Detect which cell encompasses the target text, then output its [x, y] center coordinate. 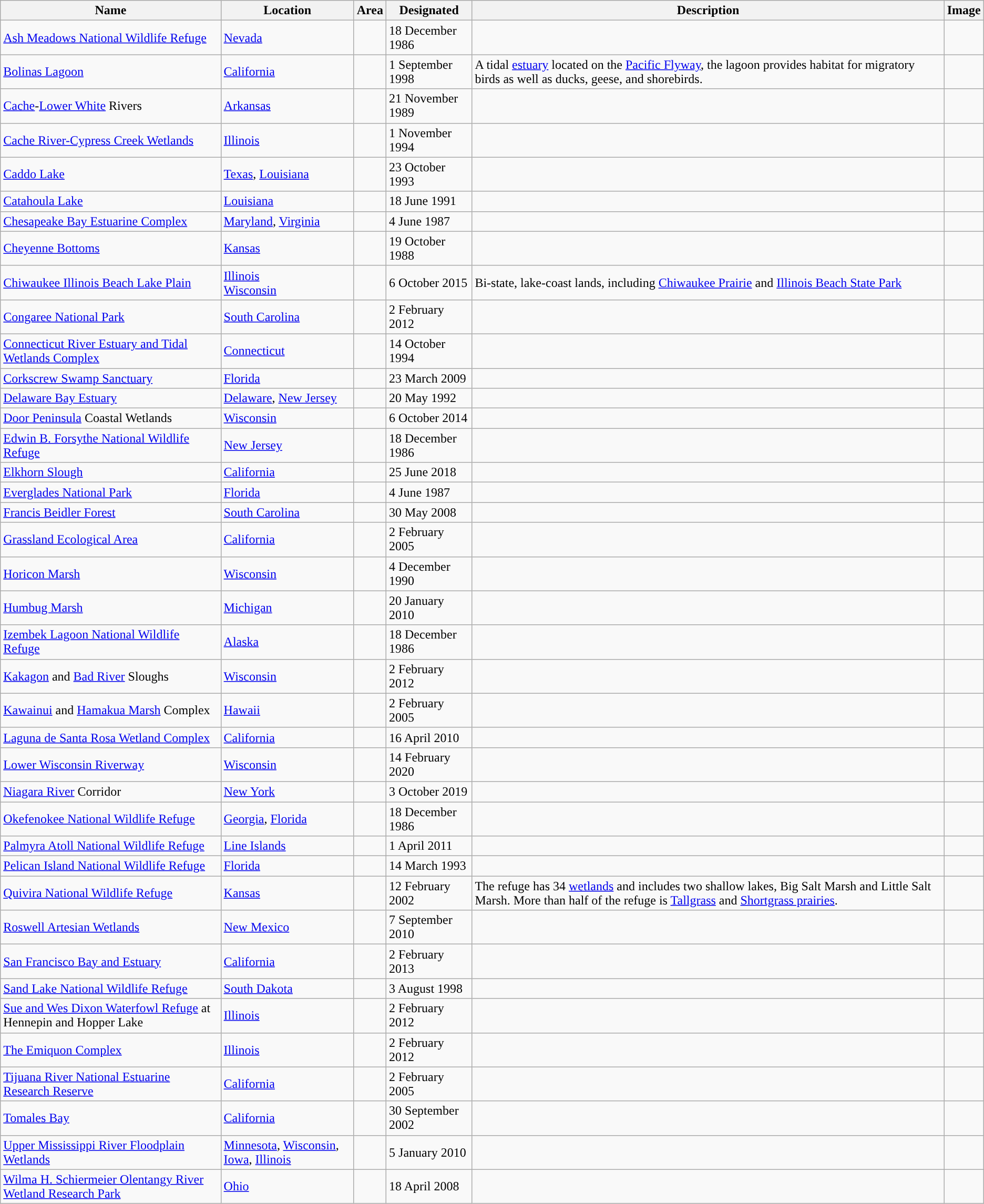
2 February 2013 [429, 962]
Niagara River Corridor [110, 791]
South Dakota [287, 989]
18 June 1991 [429, 201]
Ash Meadows National Wildlife Refuge [110, 38]
Cache River-Cypress Creek Wetlands [110, 140]
Michigan [287, 608]
Tijuana River National Estuarine Research Reserve [110, 1084]
6 October 2014 [429, 418]
Door Peninsula Coastal Wetlands [110, 418]
20 May 1992 [429, 398]
New Mexico [287, 927]
Designated [429, 11]
Corkscrew Swamp Sanctuary [110, 378]
Laguna de Santa Rosa Wetland Complex [110, 737]
6 October 2015 [429, 283]
Bi-state, lake-coast lands, including Chiwaukee Prairie and Illinois Beach State Park [708, 283]
Sand Lake National Wildlife Refuge [110, 989]
23 October 1993 [429, 174]
20 January 2010 [429, 608]
Ohio [287, 1187]
Wilma H. Schiermeier Olentangy River Wetland Research Park [110, 1187]
Name [110, 11]
Pelican Island National Wildlife Refuge [110, 866]
14 February 2020 [429, 764]
Louisiana [287, 201]
Francis Beidler Forest [110, 512]
Line Islands [287, 846]
21 November 1989 [429, 106]
18 April 2008 [429, 1187]
14 March 1993 [429, 866]
1 November 1994 [429, 140]
Alaska [287, 642]
Okefenokee National Wildlife Refuge [110, 819]
Elkhorn Slough [110, 472]
4 December 1990 [429, 574]
1 April 2011 [429, 846]
Everglades National Park [110, 492]
25 June 2018 [429, 472]
5 January 2010 [429, 1152]
Humbug Marsh [110, 608]
Grassland Ecological Area [110, 539]
Maryland, Virginia [287, 221]
3 August 1998 [429, 989]
7 September 2010 [429, 927]
Congaree National Park [110, 316]
Nevada [287, 38]
Lower Wisconsin Riverway [110, 764]
Connecticut River Estuary and Tidal Wetlands Complex [110, 351]
Texas, Louisiana [287, 174]
Chiwaukee Illinois Beach Lake Plain [110, 283]
14 October 1994 [429, 351]
Cache-Lower White Rivers [110, 106]
New York [287, 791]
Kakagon and Bad River Sloughs [110, 676]
Izembek Lagoon National Wildlife Refuge [110, 642]
Hawaii [287, 711]
Quivira National Wildlife Refuge [110, 893]
Delaware Bay Estuary [110, 398]
23 March 2009 [429, 378]
Kawainui and Hamakua Marsh Complex [110, 711]
Image [964, 11]
Horicon Marsh [110, 574]
A tidal estuary located on the Pacific Flyway, the lagoon provides habitat for migratory birds as well as ducks, geese, and shorebirds. [708, 71]
30 September 2002 [429, 1118]
IllinoisWisconsin [287, 283]
Minnesota, Wisconsin, Iowa, Illinois [287, 1152]
12 February 2002 [429, 893]
30 May 2008 [429, 512]
Edwin B. Forsythe National Wildlife Refuge [110, 446]
New Jersey [287, 446]
3 October 2019 [429, 791]
Cheyenne Bottoms [110, 248]
Roswell Artesian Wetlands [110, 927]
Chesapeake Bay Estuarine Complex [110, 221]
Sue and Wes Dixon Waterfowl Refuge at Hennepin and Hopper Lake [110, 1015]
The Emiquon Complex [110, 1050]
Location [287, 11]
Delaware, New Jersey [287, 398]
Description [708, 11]
Upper Mississippi River Floodplain Wetlands [110, 1152]
Bolinas Lagoon [110, 71]
Area [370, 11]
Catahoula Lake [110, 201]
19 October 1988 [429, 248]
Caddo Lake [110, 174]
Palmyra Atoll National Wildlife Refuge [110, 846]
Georgia, Florida [287, 819]
1 September 1998 [429, 71]
Tomales Bay [110, 1118]
16 April 2010 [429, 737]
San Francisco Bay and Estuary [110, 962]
Arkansas [287, 106]
Connecticut [287, 351]
